Identify which cell holds the provided text, then report its [X, Y] central coordinate. 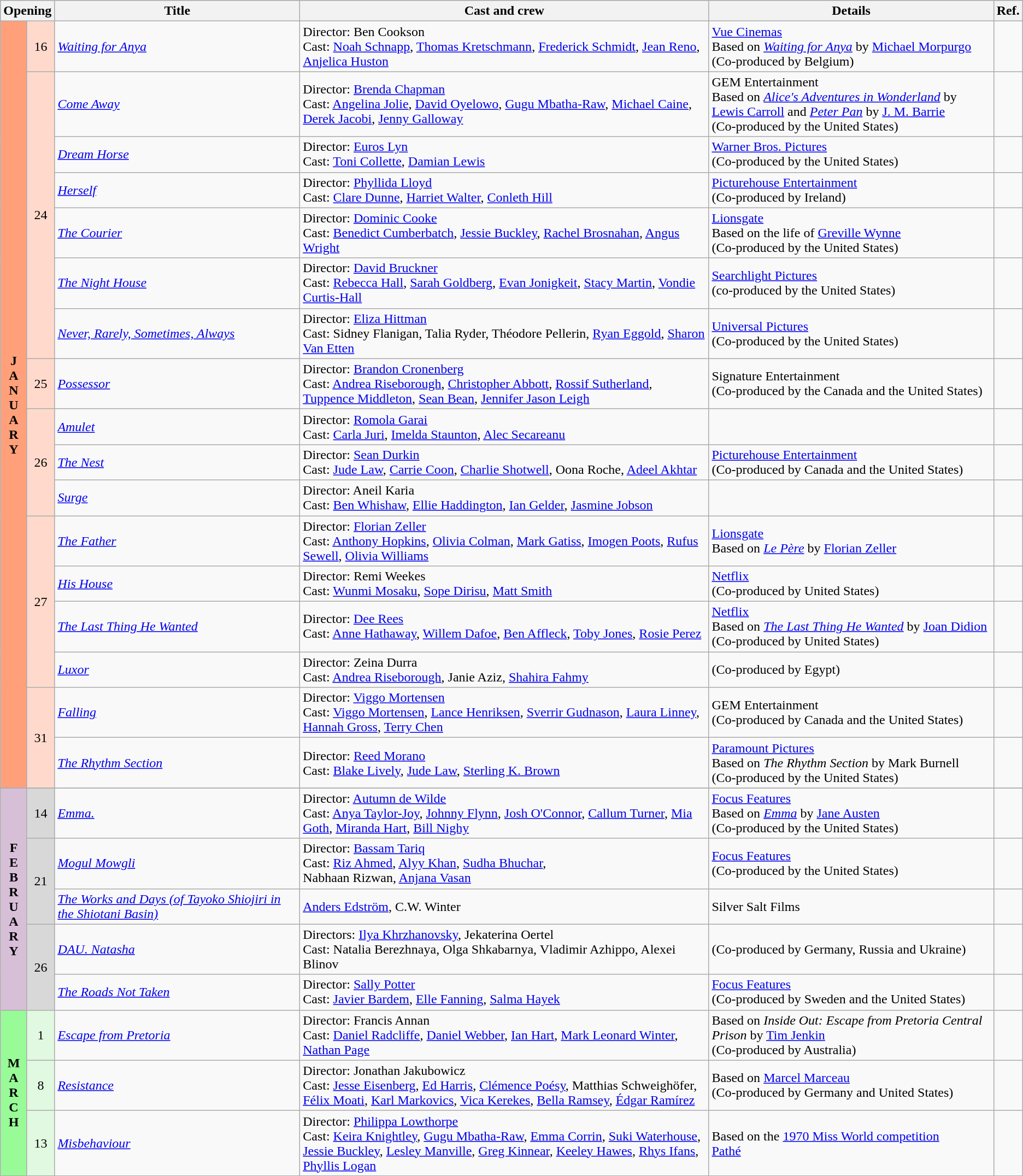
Opening [27, 11]
Director: Reed Morano Cast: Blake Lively, Jude Law, Sterling K. Brown [504, 763]
Luxor [177, 670]
Lionsgate Based on Le Père by Florian Zeller [851, 541]
Director: Aneil Karia Cast: Ben Whishaw, Ellie Haddington, Ian Gelder, Jasmine Jobson [504, 497]
Focus Features Based on Emma by Jane Austen (Co-produced by the United States) [851, 813]
The Courier [177, 233]
Vue Cinemas Based on Waiting for Anya by Michael Morpurgo (Co-produced by Belgium) [851, 46]
Director: Dominic Cooke Cast: Benedict Cumberbatch, Jessie Buckley, Rachel Brosnahan, Angus Wright [504, 233]
Picturehouse Entertainment (Co-produced by Ireland) [851, 190]
Herself [177, 190]
31 [40, 738]
Focus Features (Co-produced by the United States) [851, 863]
24 [40, 215]
1 [40, 1035]
25 [40, 384]
Director: Brandon Cronenberg Cast: Andrea Riseborough, Christopher Abbott, Rossif Sutherland, Tuppence Middleton, Sean Bean, Jennifer Jason Leigh [504, 384]
Details [851, 11]
Universal Pictures (Co-produced by the United States) [851, 333]
Surge [177, 497]
JANUARY [14, 404]
Based on the 1970 Miss World competition Pathé [851, 1143]
21 [40, 881]
16 [40, 46]
Possessor [177, 384]
Directors: Ilya Khrzhanovsky, Jekaterina Oertel Cast: Natalia Berezhnaya, Olga Shkabarnya, Vladimir Azhippo, Alexei Blinov [504, 949]
Lionsgate Based on the life of Greville Wynne (Co-produced by the United States) [851, 233]
Silver Salt Films [851, 906]
The Works and Days (of Tayoko Shiojiri in the Shiotani Basin) [177, 906]
GEM Entertainment (Co-produced by Canada and the United States) [851, 713]
Ref. [1008, 11]
Director: Euros Lyn Cast: Toni Collette, Damian Lewis [504, 154]
Director: David Bruckner Cast: Rebecca Hall, Sarah Goldberg, Evan Jonigkeit, Stacy Martin, Vondie Curtis-Hall [504, 283]
His House [177, 584]
Director: Bassam Tariq Cast: Riz Ahmed, Alyy Khan, Sudha Bhuchar,Nabhaan Rizwan, Anjana Vasan [504, 863]
MARCH [14, 1093]
(Co-produced by Germany, Russia and Ukraine) [851, 949]
Escape from Pretoria [177, 1035]
Paramount Pictures Based on The Rhythm Section by Mark Burnell (Co-produced by the United States) [851, 763]
DAU. Natasha [177, 949]
FEBRUARY [14, 899]
Netflix Based on The Last Thing He Wanted by Joan Didion (Co-produced by United States) [851, 627]
Misbehaviour [177, 1143]
Director: Remi Weekes Cast: Wunmi Mosaku, Sope Dirisu, Matt Smith [504, 584]
The Roads Not Taken [177, 992]
14 [40, 813]
Director: Autumn de Wilde Cast: Anya Taylor-Joy, Johnny Flynn, Josh O'Connor, Callum Turner, Mia Goth, Miranda Hart, Bill Nighy [504, 813]
Director: Zeina Durra Cast: Andrea Riseborough, Janie Aziz, Shahira Fahmy [504, 670]
Director: Brenda Chapman Cast: Angelina Jolie, David Oyelowo, Gugu Mbatha-Raw, Michael Caine, Derek Jacobi, Jenny Galloway [504, 104]
8 [40, 1085]
Signature Entertainment (Co-produced by the Canada and the United States) [851, 384]
Dream Horse [177, 154]
Come Away [177, 104]
13 [40, 1143]
Director: Francis Annan Cast: Daniel Radcliffe, Daniel Webber, Ian Hart, Mark Leonard Winter, Nathan Page [504, 1035]
Director: Eliza Hittman Cast: Sidney Flanigan, Talia Ryder, Théodore Pellerin, Ryan Eggold, Sharon Van Etten [504, 333]
Netflix (Co-produced by United States) [851, 584]
Director: Viggo Mortensen Cast: Viggo Mortensen, Lance Henriksen, Sverrir Gudnason, Laura Linney, Hannah Gross, Terry Chen [504, 713]
The Last Thing He Wanted [177, 627]
Emma. [177, 813]
(Co-produced by Egypt) [851, 670]
Mogul Mowgli [177, 863]
Amulet [177, 426]
The Rhythm Section [177, 763]
Director: Dee Rees Cast: Anne Hathaway, Willem Dafoe, Ben Affleck, Toby Jones, Rosie Perez [504, 627]
Searchlight Pictures (co-produced by the United States) [851, 283]
Director: Florian Zeller Cast: Anthony Hopkins, Olivia Colman, Mark Gatiss, Imogen Poots, Rufus Sewell, Olivia Williams [504, 541]
Title [177, 11]
Focus Features (Co-produced by Sweden and the United States) [851, 992]
27 [40, 602]
Resistance [177, 1085]
The Night House [177, 283]
Waiting for Anya [177, 46]
Cast and crew [504, 11]
Picturehouse Entertainment (Co-produced by Canada and the United States) [851, 462]
Never, Rarely, Sometimes, Always [177, 333]
Falling [177, 713]
The Father [177, 541]
Based on Marcel Marceau (Co-produced by Germany and United States) [851, 1085]
Warner Bros. Pictures (Co-produced by the United States) [851, 154]
Director: Romola Garai Cast: Carla Juri, Imelda Staunton, Alec Secareanu [504, 426]
Director: Sean Durkin Cast: Jude Law, Carrie Coon, Charlie Shotwell, Oona Roche, Adeel Akhtar [504, 462]
Director: Ben Cookson Cast: Noah Schnapp, Thomas Kretschmann, Frederick Schmidt, Jean Reno, Anjelica Huston [504, 46]
Director: Sally Potter Cast: Javier Bardem, Elle Fanning, Salma Hayek [504, 992]
GEM Entertainment Based on Alice's Adventures in Wonderland by Lewis Carroll and Peter Pan by J. M. Barrie (Co-produced by the United States) [851, 104]
Director: Phyllida Lloyd Cast: Clare Dunne, Harriet Walter, Conleth Hill [504, 190]
Anders Edström, C.W. Winter [504, 906]
The Nest [177, 462]
Based on Inside Out: Escape from Pretoria Central Prison by Tim Jenkin (Co-produced by Australia) [851, 1035]
